Identify which cell holds the provided text, then report its [x, y] central coordinate. 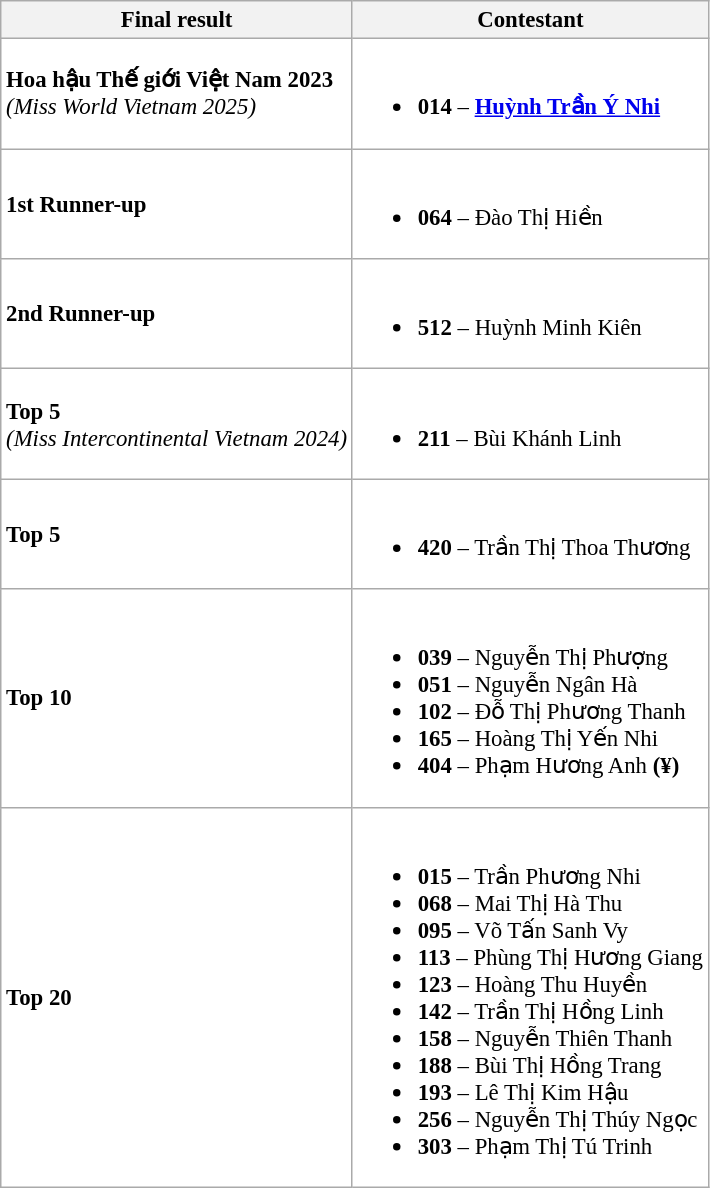
Final result [177, 20]
420 – Trần Thị Thoa Thương [530, 534]
039 – Nguyễn Thị Phượng051 – Nguyễn Ngân Hà102 – Đỗ Thị Phương Thanh165 – Hoàng Thị Yến Nhi404 – Phạm Hương Anh (¥) [530, 698]
211 – Bùi Khánh Linh [530, 424]
Hoa hậu Thế giới Việt Nam 2023(Miss World Vietnam 2025) [177, 94]
Top 5(Miss Intercontinental Vietnam 2024) [177, 424]
2nd Runner-up [177, 314]
Contestant [530, 20]
Top 10 [177, 698]
014 – Huỳnh Trần Ý Nhi [530, 94]
Top 5 [177, 534]
1st Runner-up [177, 204]
064 – Đào Thị Hiền [530, 204]
Top 20 [177, 997]
512 – Huỳnh Minh Kiên [530, 314]
